For the text-containing cell, return its midpoint in [X, Y] coordinate format. 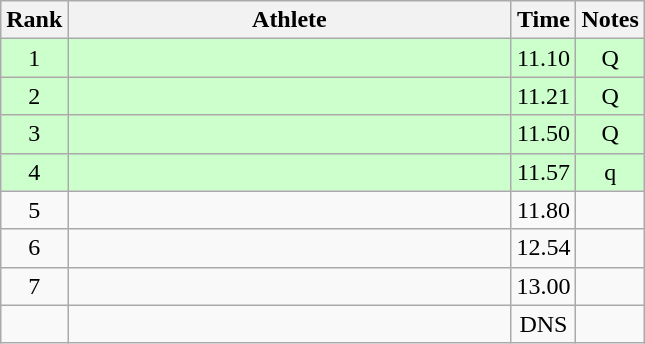
2 [34, 96]
Time [544, 20]
11.80 [544, 210]
5 [34, 210]
DNS [544, 324]
13.00 [544, 286]
7 [34, 286]
12.54 [544, 248]
11.21 [544, 96]
11.50 [544, 134]
Notes [610, 20]
Rank [34, 20]
1 [34, 58]
11.57 [544, 172]
4 [34, 172]
6 [34, 248]
11.10 [544, 58]
q [610, 172]
3 [34, 134]
Athlete [290, 20]
